Provide the [X, Y] coordinate of the cell's center where the given text is located.  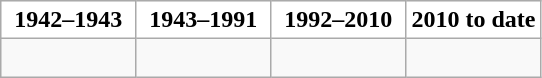
1943–1991 [204, 20]
1992–2010 [338, 20]
1942–1943 [68, 20]
2010 to date [474, 20]
